Identify which cell holds the provided text, then report its (x, y) central coordinate. 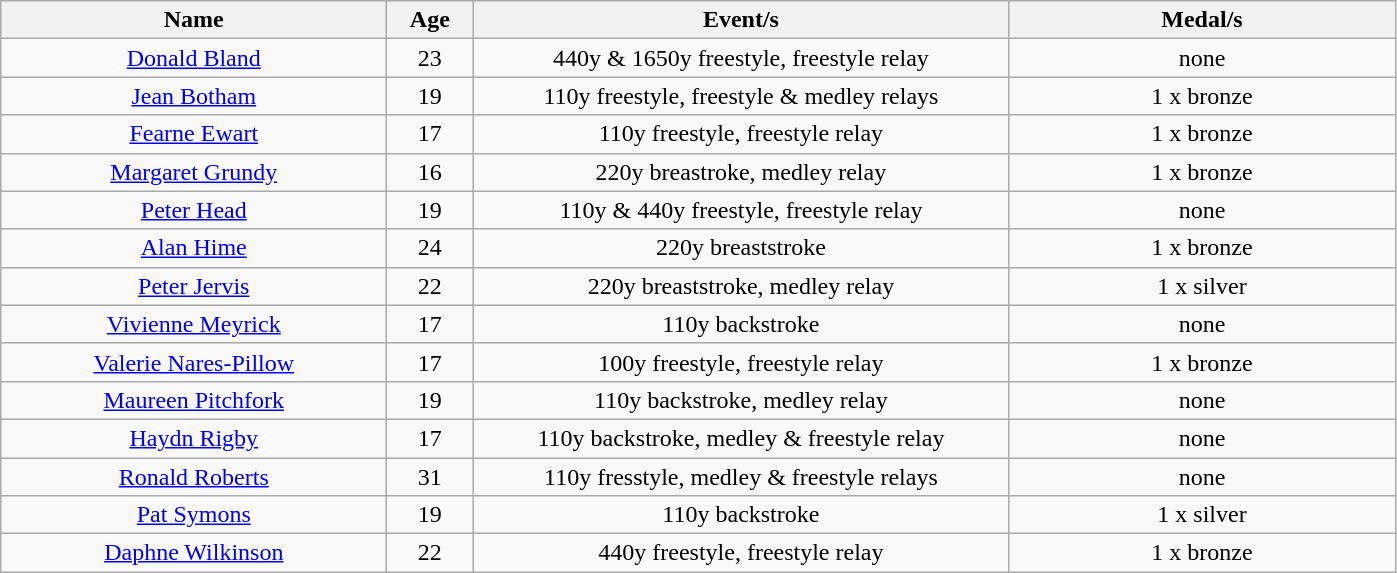
Jean Botham (194, 96)
110y backstroke, medley relay (741, 400)
100y freestyle, freestyle relay (741, 362)
220y breastroke, medley relay (741, 172)
Ronald Roberts (194, 477)
Daphne Wilkinson (194, 553)
110y backstroke, medley & freestyle relay (741, 438)
Maureen Pitchfork (194, 400)
Valerie Nares-Pillow (194, 362)
Peter Jervis (194, 286)
440y freestyle, freestyle relay (741, 553)
Alan Hime (194, 248)
Margaret Grundy (194, 172)
110y & 440y freestyle, freestyle relay (741, 210)
Donald Bland (194, 58)
Vivienne Meyrick (194, 324)
23 (430, 58)
220y breaststroke, medley relay (741, 286)
110y freestyle, freestyle relay (741, 134)
Event/s (741, 20)
220y breaststroke (741, 248)
Name (194, 20)
110y freestyle, freestyle & medley relays (741, 96)
Medal/s (1202, 20)
24 (430, 248)
31 (430, 477)
440y & 1650y freestyle, freestyle relay (741, 58)
Peter Head (194, 210)
Haydn Rigby (194, 438)
Pat Symons (194, 515)
110y fresstyle, medley & freestyle relays (741, 477)
Fearne Ewart (194, 134)
16 (430, 172)
Age (430, 20)
